For the text-containing cell, return its midpoint in [x, y] coordinate format. 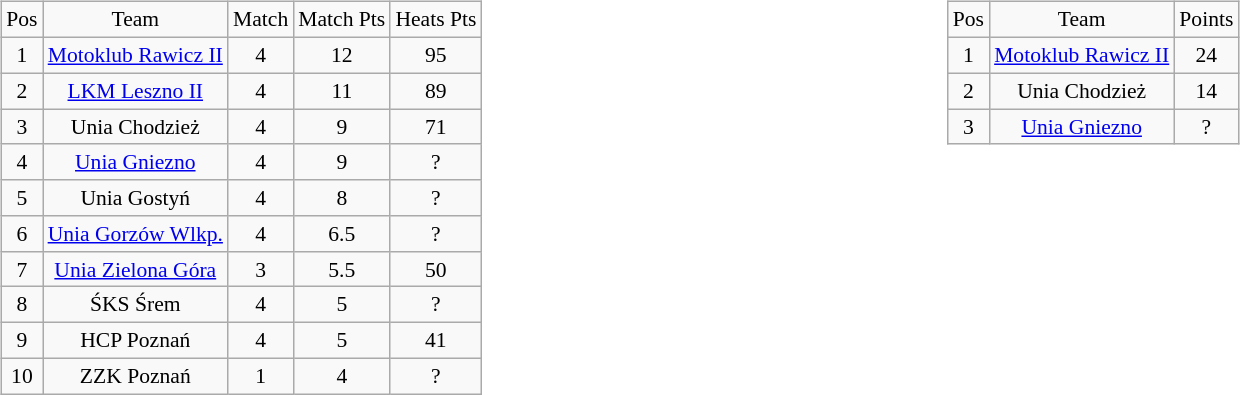
14 [1206, 91]
HCP Poznań [136, 340]
11 [342, 91]
6.5 [342, 234]
10 [22, 376]
Points [1206, 20]
24 [1206, 55]
Unia Gostyń [136, 198]
Heats Pts [436, 20]
5.5 [342, 269]
Unia Gorzów Wlkp. [136, 234]
ZZK Poznań [136, 376]
71 [436, 127]
50 [436, 269]
6 [22, 234]
Match [260, 20]
41 [436, 340]
Match Pts [342, 20]
LKM Leszno II [136, 91]
7 [22, 269]
12 [342, 55]
89 [436, 91]
Unia Zielona Góra [136, 269]
95 [436, 55]
ŚKS Śrem [136, 305]
